Provide the [x, y] coordinate of the cell's center where the given text is located.  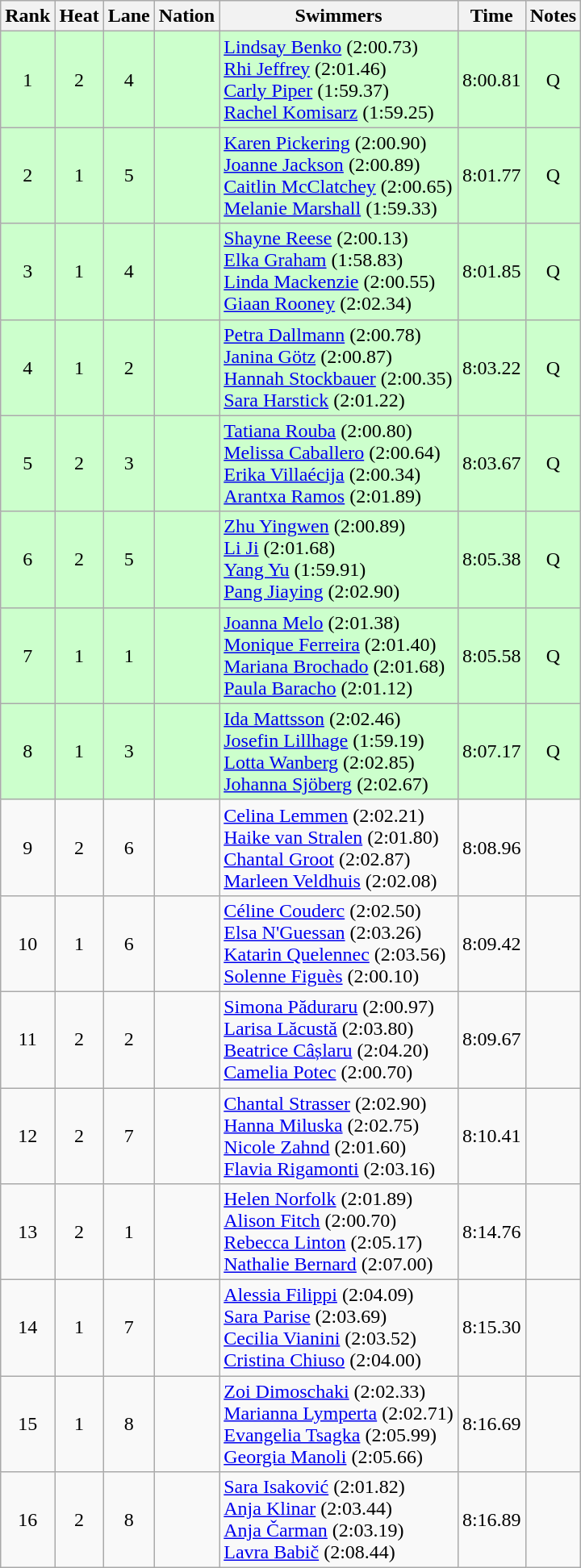
Céline Couderc (2:02.50)Elsa N'Guessan (2:03.26)Katarin Quelennec (2:03.56)Solenne Figuès (2:00.10) [339, 944]
12 [27, 1136]
Joanna Melo (2:01.38)Monique Ferreira (2:01.40)Mariana Brochado (2:01.68)Paula Baracho (2:01.12) [339, 655]
8:09.67 [491, 1039]
16 [27, 1520]
Zhu Yingwen (2:00.89)Li Ji (2:01.68)Yang Yu (1:59.91)Pang Jiaying (2:02.90) [339, 560]
Petra Dallmann (2:00.78)Janina Götz (2:00.87)Hannah Stockbauer (2:00.35)Sara Harstick (2:01.22) [339, 368]
Lane [129, 16]
8:01.85 [491, 271]
Sara Isaković (2:01.82)Anja Klinar (2:03.44)Anja Čarman (2:03.19)Lavra Babič (2:08.44) [339, 1520]
8:01.77 [491, 176]
8:16.89 [491, 1520]
8:03.22 [491, 368]
8:15.30 [491, 1328]
Notes [553, 16]
Heat [79, 16]
Chantal Strasser (2:02.90)Hanna Miluska (2:02.75)Nicole Zahnd (2:01.60)Flavia Rigamonti (2:03.16) [339, 1136]
8:05.58 [491, 655]
Ida Mattsson (2:02.46)Josefin Lillhage (1:59.19)Lotta Wanberg (2:02.85)Johanna Sjöberg (2:02.67) [339, 752]
8:09.42 [491, 944]
15 [27, 1424]
8:03.67 [491, 463]
Lindsay Benko (2:00.73)Rhi Jeffrey (2:01.46)Carly Piper (1:59.37)Rachel Komisarz (1:59.25) [339, 79]
9 [27, 847]
Celina Lemmen (2:02.21)Haike van Stralen (2:01.80)Chantal Groot (2:02.87)Marleen Veldhuis (2:02.08) [339, 847]
8:14.76 [491, 1232]
Zoi Dimoschaki (2:02.33)Marianna Lymperta (2:02.71)Evangelia Tsagka (2:05.99)Georgia Manoli (2:05.66) [339, 1424]
8:05.38 [491, 560]
Rank [27, 16]
11 [27, 1039]
Shayne Reese (2:00.13)Elka Graham (1:58.83)Linda Mackenzie (2:00.55)Giaan Rooney (2:02.34) [339, 271]
8:08.96 [491, 847]
Tatiana Rouba (2:00.80)Melissa Caballero (2:00.64)Erika Villaécija (2:00.34)Arantxa Ramos (2:01.89) [339, 463]
Alessia Filippi (2:04.09)Sara Parise (2:03.69)Cecilia Vianini (2:03.52)Cristina Chiuso (2:04.00) [339, 1328]
Swimmers [339, 16]
10 [27, 944]
Simona Păduraru (2:00.97)Larisa Lăcustă (2:03.80)Beatrice Câșlaru (2:04.20)Camelia Potec (2:00.70) [339, 1039]
Time [491, 16]
13 [27, 1232]
Helen Norfolk (2:01.89)Alison Fitch (2:00.70)Rebecca Linton (2:05.17)Nathalie Bernard (2:07.00) [339, 1232]
14 [27, 1328]
Karen Pickering (2:00.90)Joanne Jackson (2:00.89)Caitlin McClatchey (2:00.65)Melanie Marshall (1:59.33) [339, 176]
8:16.69 [491, 1424]
8:07.17 [491, 752]
8:10.41 [491, 1136]
Nation [186, 16]
8:00.81 [491, 79]
